From the cell containing the given text, extract its center point as [X, Y] coordinate. 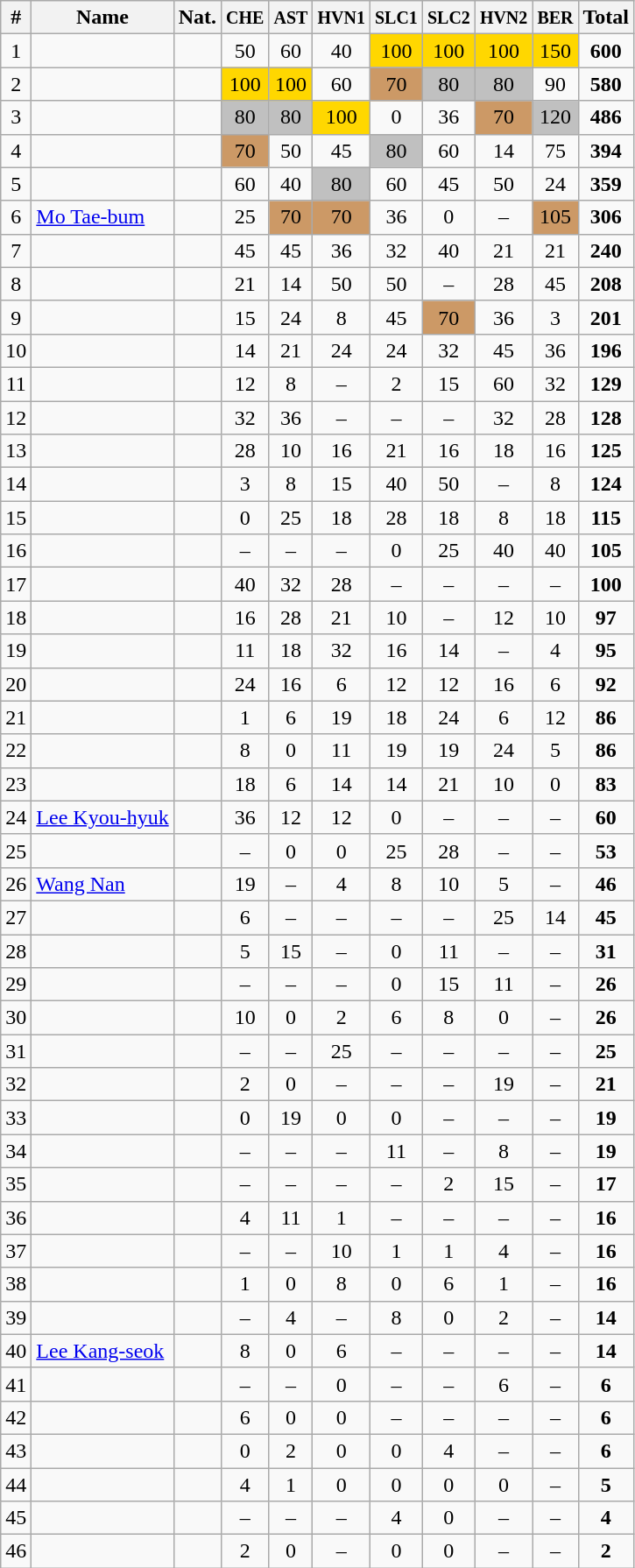
34 [16, 1151]
42 [16, 1417]
HVN2 [504, 18]
129 [606, 384]
95 [606, 651]
75 [555, 151]
41 [16, 1384]
115 [606, 518]
120 [555, 117]
600 [606, 51]
150 [555, 51]
HVN1 [342, 18]
486 [606, 117]
9 [16, 317]
30 [16, 1018]
35 [16, 1184]
394 [606, 151]
124 [606, 484]
# [16, 18]
306 [606, 217]
83 [606, 784]
39 [16, 1317]
Mo Tae-bum [102, 217]
44 [16, 1485]
27 [16, 917]
AST [291, 18]
359 [606, 184]
Nat. [197, 18]
23 [16, 784]
CHE [245, 18]
43 [16, 1451]
20 [16, 684]
Name [102, 18]
Total [606, 18]
13 [16, 451]
Lee Kyou-hyuk [102, 817]
33 [16, 1118]
Lee Kang-seok [102, 1351]
97 [606, 618]
92 [606, 684]
SLC1 [396, 18]
196 [606, 350]
22 [16, 751]
240 [606, 251]
125 [606, 451]
SLC2 [448, 18]
128 [606, 418]
Wang Nan [102, 884]
BER [555, 18]
7 [16, 251]
53 [606, 851]
38 [16, 1284]
201 [606, 317]
29 [16, 985]
90 [555, 84]
37 [16, 1251]
580 [606, 84]
208 [606, 284]
